Determine the (x, y) coordinate at the center of the cell enclosing the given text.  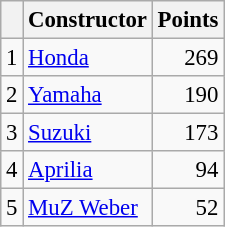
269 (188, 58)
Constructor (88, 20)
5 (12, 208)
3 (12, 133)
Aprilia (88, 170)
4 (12, 170)
MuZ Weber (88, 208)
2 (12, 95)
Yamaha (88, 95)
94 (188, 170)
Suzuki (88, 133)
52 (188, 208)
Honda (88, 58)
1 (12, 58)
173 (188, 133)
Points (188, 20)
190 (188, 95)
